Locate the cell with the specified text and output its [X, Y] center coordinate. 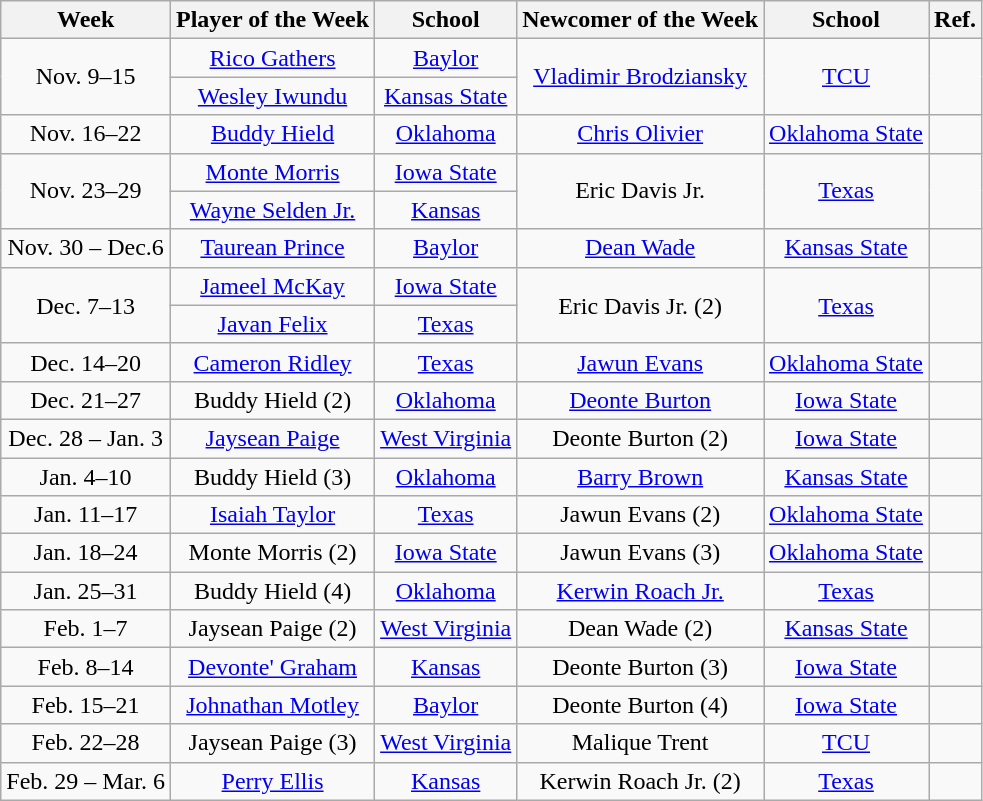
Nov. 30 – Dec.6 [86, 248]
Chris Olivier [640, 134]
Jawun Evans [640, 362]
Ref. [956, 20]
Feb. 29 – Mar. 6 [86, 781]
Johnathan Motley [272, 705]
Week [86, 20]
Wesley Iwundu [272, 96]
Jameel McKay [272, 286]
Jan. 18–24 [86, 553]
Nov. 23–29 [86, 191]
Jawun Evans (3) [640, 553]
Deonte Burton (2) [640, 438]
Buddy Hield (3) [272, 477]
Nov. 16–22 [86, 134]
Dean Wade [640, 248]
Jawun Evans (2) [640, 515]
Buddy Hield [272, 134]
Javan Felix [272, 324]
Dean Wade (2) [640, 629]
Barry Brown [640, 477]
Dec. 14–20 [86, 362]
Jan. 4–10 [86, 477]
Feb. 8–14 [86, 667]
Dec. 28 – Jan. 3 [86, 438]
Feb. 22–28 [86, 743]
Monte Morris [272, 172]
Jaysean Paige [272, 438]
Buddy Hield (4) [272, 591]
Cameron Ridley [272, 362]
Jaysean Paige (3) [272, 743]
Nov. 9–15 [86, 77]
Deonte Burton (4) [640, 705]
Feb. 1–7 [86, 629]
Malique Trent [640, 743]
Buddy Hield (2) [272, 400]
Jan. 11–17 [86, 515]
Eric Davis Jr. (2) [640, 305]
Deonte Burton [640, 400]
Devonte' Graham [272, 667]
Kerwin Roach Jr. (2) [640, 781]
Jaysean Paige (2) [272, 629]
Kerwin Roach Jr. [640, 591]
Eric Davis Jr. [640, 191]
Isaiah Taylor [272, 515]
Jan. 25–31 [86, 591]
Newcomer of the Week [640, 20]
Feb. 15–21 [86, 705]
Dec. 7–13 [86, 305]
Dec. 21–27 [86, 400]
Perry Ellis [272, 781]
Wayne Selden Jr. [272, 210]
Monte Morris (2) [272, 553]
Vladimir Brodziansky [640, 77]
Taurean Prince [272, 248]
Player of the Week [272, 20]
Rico Gathers [272, 58]
Deonte Burton (3) [640, 667]
